Identify which cell holds the provided text, then report its [X, Y] central coordinate. 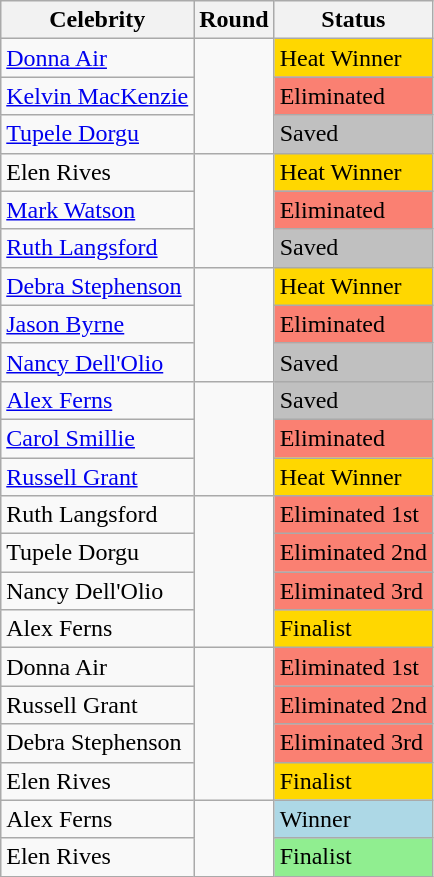
Mark Watson [98, 210]
Celebrity [98, 20]
Carol Smillie [98, 438]
Kelvin MacKenzie [98, 96]
Round [234, 20]
Status [353, 20]
Winner [353, 819]
Jason Byrne [98, 324]
